Output the [x, y] coordinate of the center of the cell containing the given text.  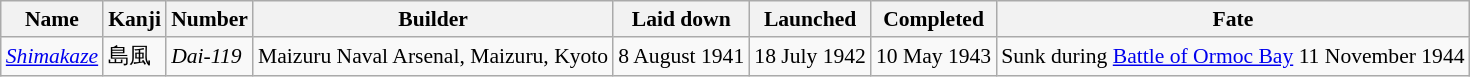
10 May 1943 [934, 56]
Builder [433, 19]
Completed [934, 19]
Sunk during Battle of Ormoc Bay 11 November 1944 [1232, 56]
Dai-119 [210, 56]
Laid down [681, 19]
18 July 1942 [810, 56]
Number [210, 19]
Kanji [134, 19]
Fate [1232, 19]
8 August 1941 [681, 56]
Maizuru Naval Arsenal, Maizuru, Kyoto [433, 56]
島風 [134, 56]
Launched [810, 19]
Name [52, 19]
Shimakaze [52, 56]
